Return [x, y] of the center of cell containing provided text 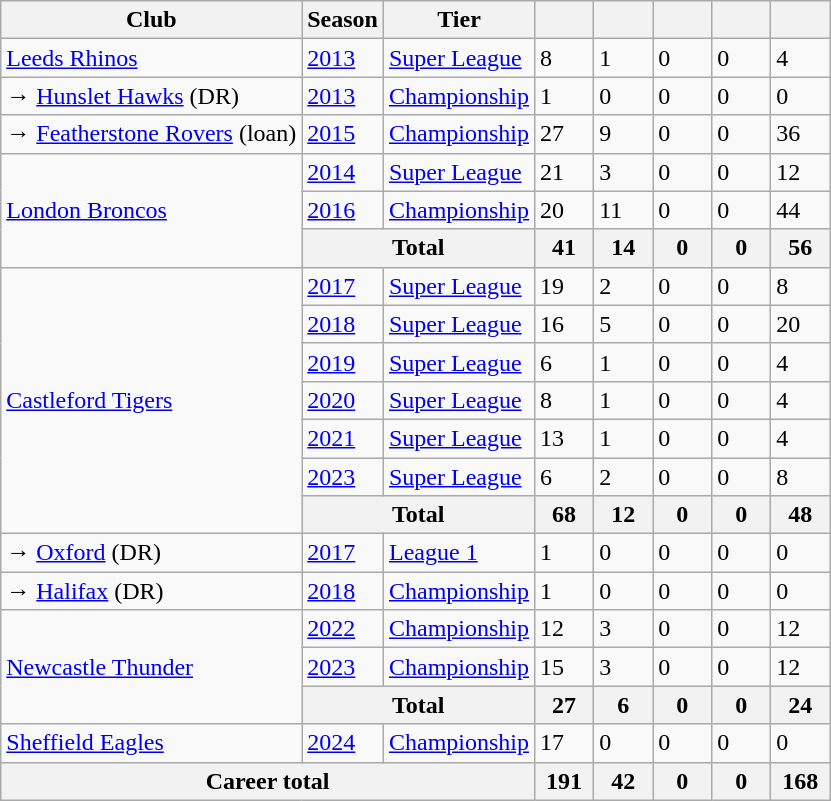
17 [564, 743]
→ Halifax (DR) [152, 591]
11 [624, 210]
14 [624, 248]
Sheffield Eagles [152, 743]
2014 [343, 172]
68 [564, 515]
2019 [343, 362]
Season [343, 20]
48 [800, 515]
Tier [458, 20]
36 [800, 134]
2024 [343, 743]
Newcastle Thunder [152, 667]
41 [564, 248]
5 [624, 324]
2015 [343, 134]
9 [624, 134]
2020 [343, 400]
21 [564, 172]
Leeds Rhinos [152, 58]
56 [800, 248]
15 [564, 667]
2021 [343, 438]
24 [800, 705]
19 [564, 286]
13 [564, 438]
191 [564, 781]
Club [152, 20]
→ Oxford (DR) [152, 553]
42 [624, 781]
16 [564, 324]
2022 [343, 629]
→ Featherstone Rovers (loan) [152, 134]
Castleford Tigers [152, 400]
London Broncos [152, 210]
2016 [343, 210]
League 1 [458, 553]
Career total [268, 781]
44 [800, 210]
168 [800, 781]
→ Hunslet Hawks (DR) [152, 96]
